Identify which cell holds the provided text, then report its [x, y] central coordinate. 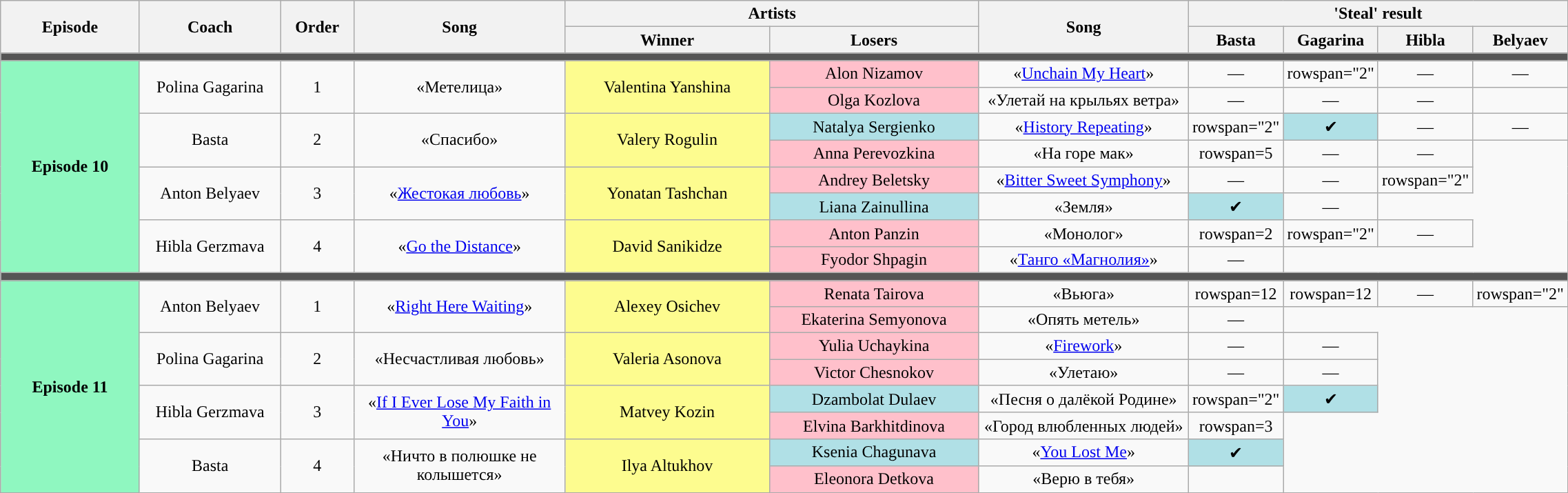
«Монолог» [1083, 233]
Yulia Uchaykina [874, 346]
Winner [667, 40]
«If I Ever Lose My Faith in You» [459, 412]
rowspan=2 [1236, 233]
«Метелица» [459, 87]
Alexey Osichev [667, 306]
«Right Here Waiting» [459, 306]
Gagarina [1331, 40]
Episode 11 [70, 386]
«Жестокая любовь» [459, 194]
Anton Panzin [874, 233]
Order [317, 27]
Ksenia Chagunava [874, 452]
«Вьюга» [1083, 293]
Matvey Kozin [667, 412]
«Город влюбленных людей» [1083, 425]
«Танго «Магнолия»» [1083, 259]
Valery Rogulin [667, 140]
«You Lost Me» [1083, 452]
Artists [772, 14]
Losers [874, 40]
Olga Kozlova [874, 100]
«Unchain My Heart» [1083, 74]
Elvina Barkhitdinova [874, 425]
Valeria Asonova [667, 359]
Victor Chesnokov [874, 372]
«Bitter Sweet Symphony» [1083, 180]
Fyodor Shpagin [874, 259]
rowspan=3 [1236, 425]
Valentina Yanshina [667, 87]
Liana Zainullina [874, 207]
«Firework» [1083, 346]
Episode 10 [70, 167]
Ekaterina Semyonova [874, 320]
Andrey Beletsky [874, 180]
David Sanikidze [667, 246]
Alon Nizamov [874, 74]
Ilya Altukhov [667, 465]
«Улетай на крыльях ветра» [1083, 100]
Episode [70, 27]
'Steal' result [1378, 14]
Dzambolat Dulaev [874, 399]
«Несчастливая любовь» [459, 359]
Belyaev [1520, 40]
«Песня о далёкой Родине» [1083, 399]
Eleonora Detkova [874, 479]
Hibla [1425, 40]
Renata Tairova [874, 293]
«Go the Distance» [459, 246]
Natalya Sergienko [874, 127]
«Улетаю» [1083, 372]
«Ничто в полюшке не колышется» [459, 465]
«Опять метель» [1083, 320]
«Верю в тебя» [1083, 479]
«Спасибо» [459, 140]
rowspan=5 [1236, 154]
«History Repeating» [1083, 127]
Coach [210, 27]
Yonatan Tashchan [667, 194]
«Земля» [1083, 207]
Anna Perevozkina [874, 154]
«На горе мак» [1083, 154]
